Return the (X, Y) coordinate for the center point of the cell that contains the specified text.  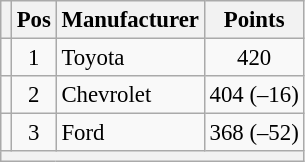
Pos (34, 20)
404 (–16) (254, 95)
368 (–52) (254, 133)
3 (34, 133)
Manufacturer (130, 20)
Toyota (130, 58)
Ford (130, 133)
420 (254, 58)
Points (254, 20)
Chevrolet (130, 95)
2 (34, 95)
1 (34, 58)
